Search for the cell housing the specified text and yield its [X, Y] center coordinate. 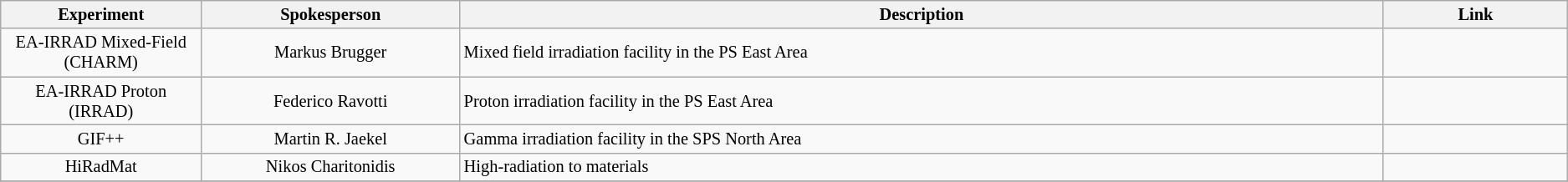
High-radiation to materials [922, 167]
EA-IRRAD Proton (IRRAD) [101, 101]
EA-IRRAD Mixed-Field (CHARM) [101, 53]
Nikos Charitonidis [331, 167]
GIF++ [101, 139]
Gamma irradiation facility in the SPS North Area [922, 139]
Mixed field irradiation facility in the PS East Area [922, 53]
Experiment [101, 14]
Link [1475, 14]
Federico Ravotti [331, 101]
Description [922, 14]
Markus Brugger [331, 53]
Martin R. Jaekel [331, 139]
HiRadMat [101, 167]
Proton irradiation facility in the PS East Area [922, 101]
Spokesperson [331, 14]
